For the text-containing cell, return its midpoint in [x, y] coordinate format. 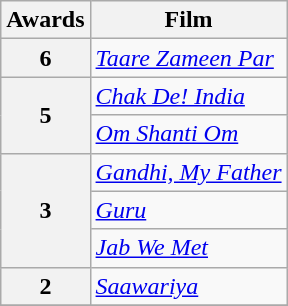
5 [46, 115]
Saawariya [188, 286]
Gandhi, My Father [188, 172]
Film [188, 20]
6 [46, 58]
3 [46, 210]
Taare Zameen Par [188, 58]
Awards [46, 20]
Om Shanti Om [188, 134]
Jab We Met [188, 248]
Guru [188, 210]
2 [46, 286]
Chak De! India [188, 96]
